Determine the (X, Y) coordinate at the center of the cell enclosing the given text.  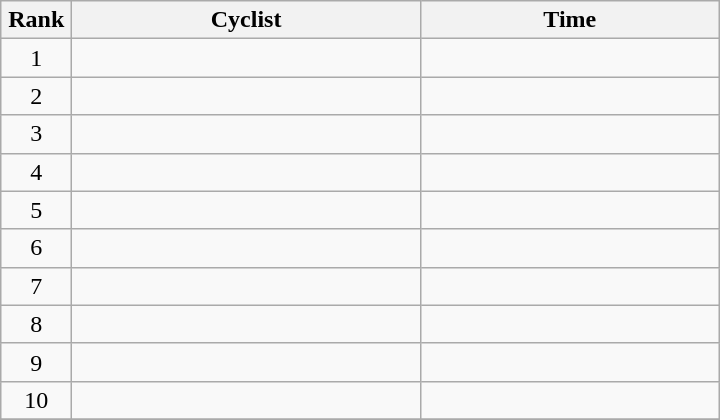
10 (36, 400)
5 (36, 210)
9 (36, 362)
3 (36, 134)
1 (36, 58)
Time (570, 20)
2 (36, 96)
6 (36, 248)
Rank (36, 20)
4 (36, 172)
Cyclist (246, 20)
8 (36, 324)
7 (36, 286)
